Detect which cell encompasses the target text, then output its (X, Y) center coordinate. 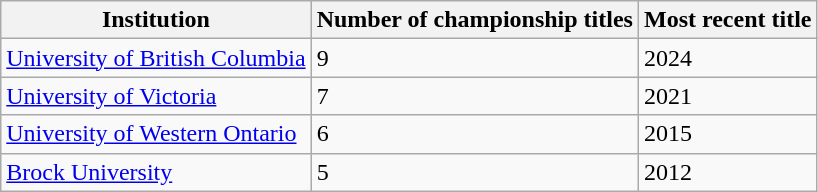
University of Western Ontario (156, 134)
6 (474, 134)
2012 (728, 172)
Brock University (156, 172)
2015 (728, 134)
2021 (728, 96)
Institution (156, 20)
2024 (728, 58)
University of Victoria (156, 96)
Most recent title (728, 20)
9 (474, 58)
University of British Columbia (156, 58)
Number of championship titles (474, 20)
7 (474, 96)
5 (474, 172)
